Locate the cell with the specified text and output its [X, Y] center coordinate. 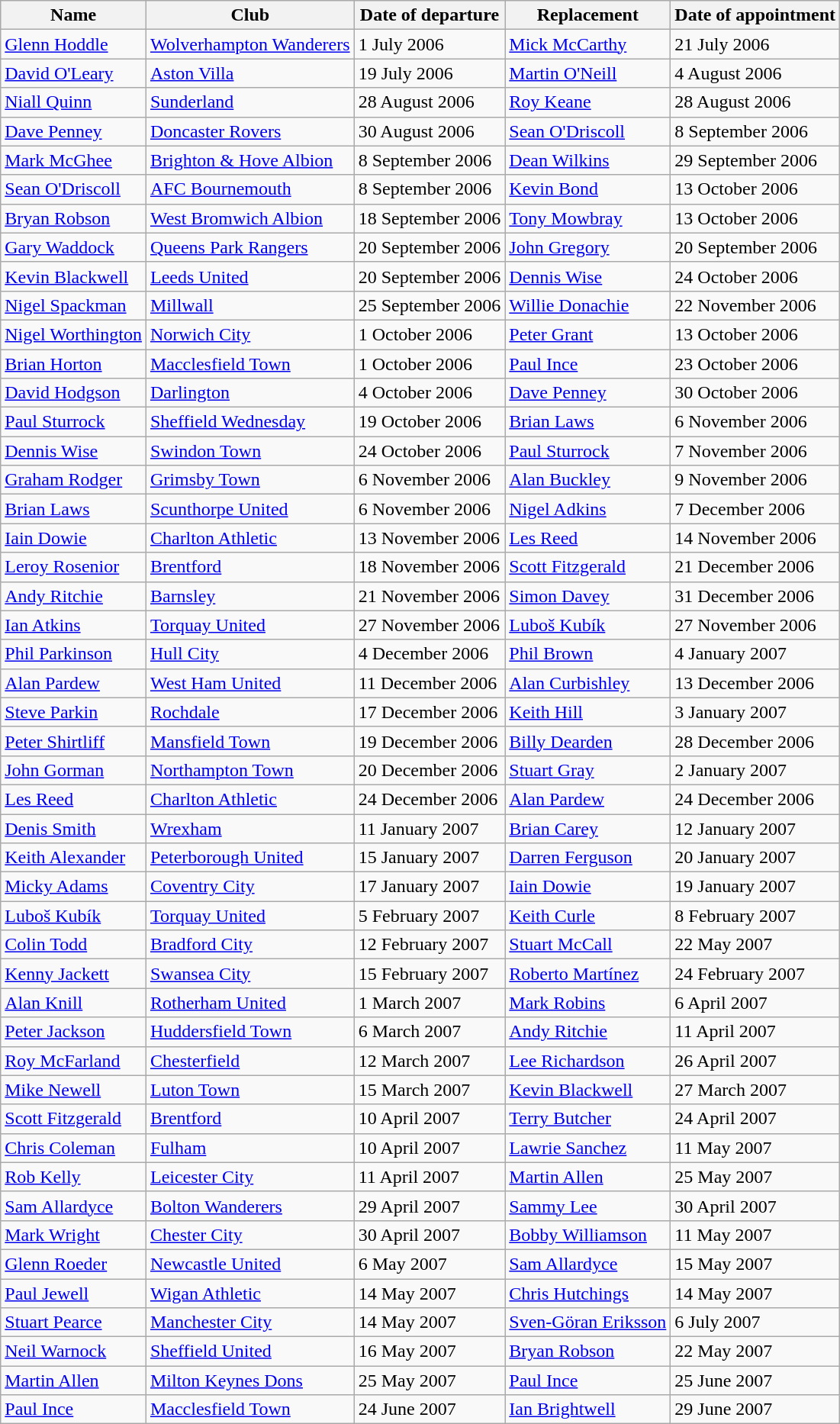
Gary Waddock [73, 247]
Graham Rodger [73, 480]
Tony Mowbray [587, 218]
24 June 2007 [430, 1410]
4 October 2006 [430, 393]
Millwall [250, 305]
Sunderland [250, 102]
Steve Parkin [73, 712]
Date of departure [430, 15]
Wrexham [250, 828]
Mark McGhee [73, 160]
Chris Hutchings [587, 1294]
26 April 2007 [755, 1061]
Peterborough United [250, 858]
Scunthorpe United [250, 509]
Newcastle United [250, 1264]
5 February 2007 [430, 916]
Fulham [250, 1148]
Ian Brightwell [587, 1410]
Peter Jackson [73, 1032]
Phil Parkinson [73, 654]
31 December 2006 [755, 596]
Terry Butcher [587, 1119]
30 August 2006 [430, 131]
Club [250, 15]
Keith Curle [587, 916]
22 November 2006 [755, 305]
Simon Davey [587, 596]
Peter Grant [587, 334]
Darren Ferguson [587, 858]
Rotherham United [250, 1003]
Billy Dearden [587, 741]
West Ham United [250, 683]
Roy McFarland [73, 1061]
Mike Newell [73, 1090]
Sven-Göran Eriksson [587, 1323]
Luton Town [250, 1090]
19 July 2006 [430, 73]
21 July 2006 [755, 44]
29 September 2006 [755, 160]
Nigel Worthington [73, 334]
Micky Adams [73, 887]
Hull City [250, 654]
1 July 2006 [430, 44]
20 December 2006 [430, 770]
25 June 2007 [755, 1381]
6 July 2007 [755, 1323]
23 October 2006 [755, 364]
15 February 2007 [430, 974]
Chester City [250, 1235]
12 January 2007 [755, 828]
Mansfield Town [250, 741]
Alan Knill [73, 1003]
Wolverhampton Wanderers [250, 44]
17 December 2006 [430, 712]
4 January 2007 [755, 654]
Sheffield United [250, 1352]
Leeds United [250, 276]
Nigel Spackman [73, 305]
Roy Keane [587, 102]
Dean Wilkins [587, 160]
Rob Kelly [73, 1177]
Wigan Athletic [250, 1294]
West Bromwich Albion [250, 218]
Brian Horton [73, 364]
15 May 2007 [755, 1264]
6 May 2007 [430, 1264]
Norwich City [250, 334]
Denis Smith [73, 828]
Date of appointment [755, 15]
Mark Robins [587, 1003]
21 November 2006 [430, 596]
Darlington [250, 393]
11 December 2006 [430, 683]
16 May 2007 [430, 1352]
4 August 2006 [755, 73]
Colin Todd [73, 945]
Replacement [587, 15]
19 January 2007 [755, 887]
19 October 2006 [430, 422]
Glenn Roeder [73, 1264]
Kevin Bond [587, 189]
Neil Warnock [73, 1352]
28 December 2006 [755, 741]
7 November 2006 [755, 451]
21 December 2006 [755, 567]
Northampton Town [250, 770]
Niall Quinn [73, 102]
17 January 2007 [430, 887]
Sammy Lee [587, 1206]
Swindon Town [250, 451]
Phil Brown [587, 654]
8 February 2007 [755, 916]
29 April 2007 [430, 1206]
19 December 2006 [430, 741]
Coventry City [250, 887]
Stuart Pearce [73, 1323]
4 December 2006 [430, 654]
Mark Wright [73, 1235]
Bolton Wanderers [250, 1206]
Bradford City [250, 945]
1 March 2007 [430, 1003]
Swansea City [250, 974]
Chris Coleman [73, 1148]
Brian Carey [587, 828]
14 November 2006 [755, 538]
Martin O'Neill [587, 73]
Peter Shirtliff [73, 741]
Willie Donachie [587, 305]
Ian Atkins [73, 625]
2 January 2007 [755, 770]
Barnsley [250, 596]
3 January 2007 [755, 712]
Roberto Martínez [587, 974]
Alan Buckley [587, 480]
6 March 2007 [430, 1032]
Brighton & Hove Albion [250, 160]
25 September 2006 [430, 305]
Nigel Adkins [587, 509]
13 December 2006 [755, 683]
Bobby Williamson [587, 1235]
Manchester City [250, 1323]
Chesterfield [250, 1061]
15 March 2007 [430, 1090]
AFC Bournemouth [250, 189]
Paul Jewell [73, 1294]
Rochdale [250, 712]
24 April 2007 [755, 1119]
24 February 2007 [755, 974]
Name [73, 15]
Mick McCarthy [587, 44]
Lee Richardson [587, 1061]
Keith Hill [587, 712]
Stuart Gray [587, 770]
9 November 2006 [755, 480]
John Gorman [73, 770]
Sheffield Wednesday [250, 422]
7 December 2006 [755, 509]
Alan Curbishley [587, 683]
12 February 2007 [430, 945]
Lawrie Sanchez [587, 1148]
27 March 2007 [755, 1090]
15 January 2007 [430, 858]
Grimsby Town [250, 480]
Queens Park Rangers [250, 247]
29 June 2007 [755, 1410]
Milton Keynes Dons [250, 1381]
David Hodgson [73, 393]
Huddersfield Town [250, 1032]
13 November 2006 [430, 538]
Aston Villa [250, 73]
Doncaster Rovers [250, 131]
David O'Leary [73, 73]
11 January 2007 [430, 828]
Keith Alexander [73, 858]
Leroy Rosenior [73, 567]
18 November 2006 [430, 567]
12 March 2007 [430, 1061]
18 September 2006 [430, 218]
Glenn Hoddle [73, 44]
Stuart McCall [587, 945]
Kenny Jackett [73, 974]
John Gregory [587, 247]
6 April 2007 [755, 1003]
Leicester City [250, 1177]
30 October 2006 [755, 393]
20 January 2007 [755, 858]
